Search for the cell housing the specified text and yield its [x, y] center coordinate. 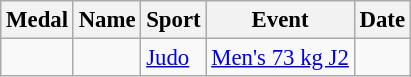
Event [280, 20]
Date [382, 20]
Name [107, 20]
Men's 73 kg J2 [280, 58]
Judo [174, 58]
Sport [174, 20]
Medal [38, 20]
